For the text-containing cell, return its midpoint in [x, y] coordinate format. 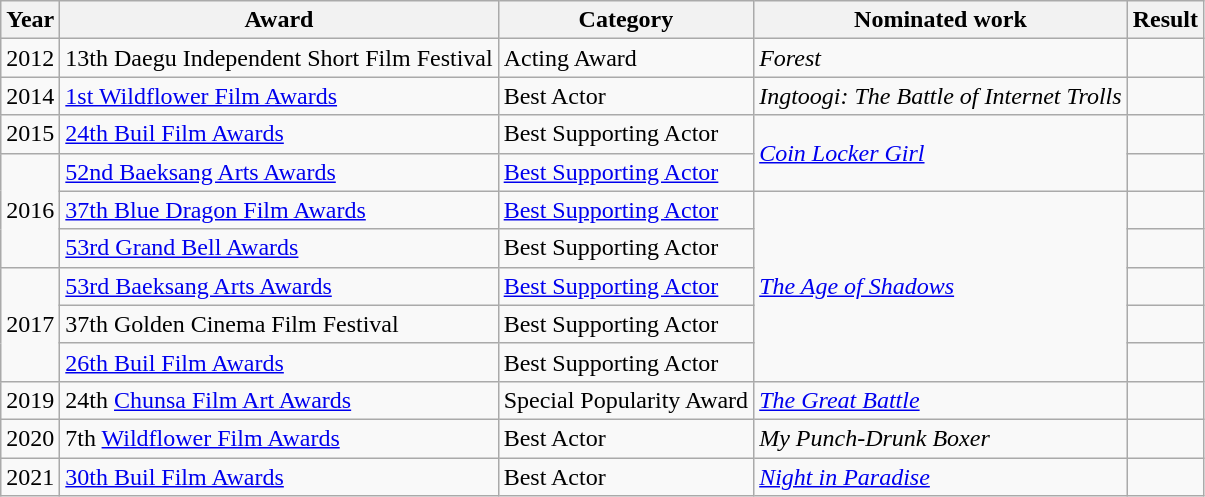
The Great Battle [941, 400]
Coin Locker Girl [941, 153]
52nd Baeksang Arts Awards [279, 172]
Year [30, 20]
13th Daegu Independent Short Film Festival [279, 58]
Forest [941, 58]
Special Popularity Award [626, 400]
Acting Award [626, 58]
53rd Baeksang Arts Awards [279, 286]
24th Buil Film Awards [279, 134]
Category [626, 20]
2020 [30, 438]
Result [1165, 20]
2017 [30, 324]
Award [279, 20]
2021 [30, 477]
37th Blue Dragon Film Awards [279, 210]
2014 [30, 96]
2019 [30, 400]
24th Chunsa Film Art Awards [279, 400]
Nominated work [941, 20]
My Punch-Drunk Boxer [941, 438]
2015 [30, 134]
2016 [30, 210]
The Age of Shadows [941, 286]
1st Wildflower Film Awards [279, 96]
2012 [30, 58]
30th Buil Film Awards [279, 477]
37th Golden Cinema Film Festival [279, 324]
7th Wildflower Film Awards [279, 438]
Ingtoogi: The Battle of Internet Trolls [941, 96]
26th Buil Film Awards [279, 362]
Night in Paradise [941, 477]
53rd Grand Bell Awards [279, 248]
